Find where the given text appears and provide that cell's center as (x, y) coordinate. 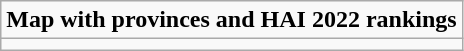
Map with provinces and HAI 2022 rankings (232, 20)
